Locate the cell with the specified text and output its [X, Y] center coordinate. 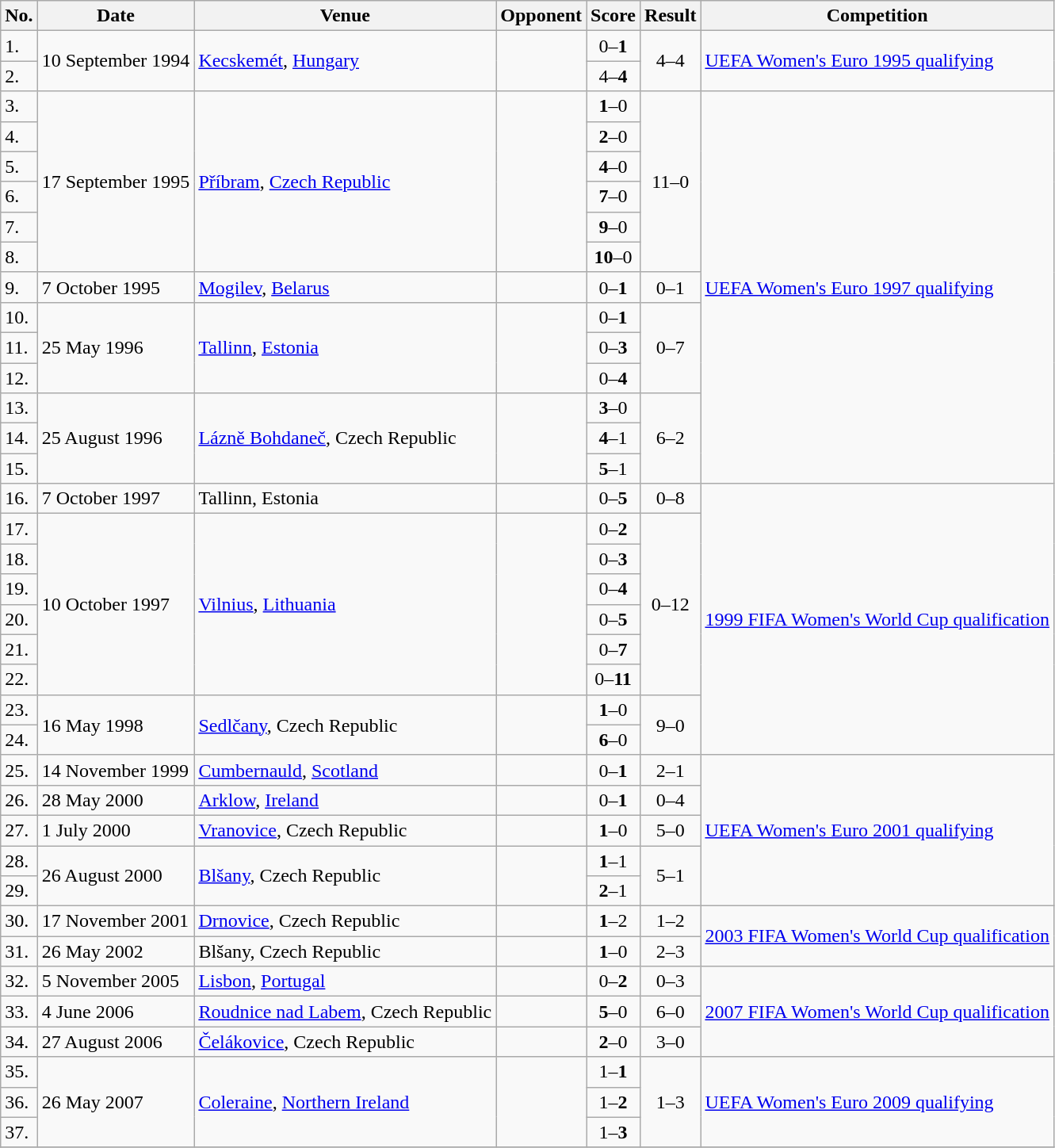
Venue [346, 16]
Arklow, Ireland [346, 800]
5 November 2005 [116, 982]
28. [19, 860]
18. [19, 559]
22. [19, 679]
Vilnius, Lithuania [346, 604]
32. [19, 982]
13. [19, 408]
10. [19, 317]
Příbram, Czech Republic [346, 182]
23. [19, 710]
Kecskemét, Hungary [346, 61]
1. [19, 46]
10–0 [614, 257]
Sedlčany, Czech Republic [346, 725]
Result [671, 16]
8. [19, 257]
16. [19, 499]
27 August 2006 [116, 1042]
Čelákovice, Czech Republic [346, 1042]
24. [19, 740]
14 November 1999 [116, 770]
Date [116, 16]
1 July 2000 [116, 830]
26 August 2000 [116, 875]
0–12 [671, 604]
25 May 1996 [116, 347]
14. [19, 438]
17 November 2001 [116, 921]
Lázně Bohdaneč, Czech Republic [346, 438]
Competition [877, 16]
UEFA Women's Euro 2009 qualifying [877, 1102]
12. [19, 378]
Mogilev, Belarus [346, 287]
29. [19, 891]
UEFA Women's Euro 2001 qualifying [877, 830]
19. [19, 589]
28 May 2000 [116, 800]
7 October 1995 [116, 287]
2–3 [671, 951]
30. [19, 921]
4. [19, 136]
7. [19, 227]
4–1 [614, 438]
7 October 1997 [116, 499]
0–8 [671, 499]
10 October 1997 [116, 604]
21. [19, 649]
6. [19, 197]
Drnovice, Czech Republic [346, 921]
Cumbernauld, Scotland [346, 770]
16 May 1998 [116, 725]
36. [19, 1102]
31. [19, 951]
26 May 2002 [116, 951]
11. [19, 347]
UEFA Women's Euro 1997 qualifying [877, 287]
17. [19, 529]
2007 FIFA Women's World Cup qualification [877, 1012]
11–0 [671, 182]
34. [19, 1042]
Opponent [541, 16]
Vranovice, Czech Republic [346, 830]
37. [19, 1132]
9. [19, 287]
15. [19, 469]
UEFA Women's Euro 1995 qualifying [877, 61]
5. [19, 166]
7–0 [614, 197]
4–0 [614, 166]
17 September 1995 [116, 182]
6–2 [671, 438]
3. [19, 106]
27. [19, 830]
No. [19, 16]
Coleraine, Northern Ireland [346, 1102]
20. [19, 619]
2. [19, 76]
35. [19, 1072]
25 August 1996 [116, 438]
25. [19, 770]
4 June 2006 [116, 1012]
26 May 2007 [116, 1102]
Roudnice nad Labem, Czech Republic [346, 1012]
26. [19, 800]
0–11 [614, 679]
10 September 1994 [116, 61]
Lisbon, Portugal [346, 982]
1999 FIFA Women's World Cup qualification [877, 620]
33. [19, 1012]
Score [614, 16]
2003 FIFA Women's World Cup qualification [877, 936]
